Return (x, y) of the center of cell containing provided text 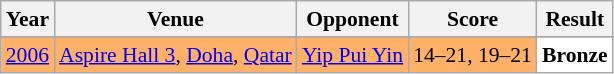
Bronze (575, 55)
Score (472, 19)
14–21, 19–21 (472, 55)
Opponent (352, 19)
Yip Pui Yin (352, 55)
Result (575, 19)
Venue (176, 19)
Aspire Hall 3, Doha, Qatar (176, 55)
Year (28, 19)
2006 (28, 55)
